Detect which cell encompasses the target text, then output its (x, y) center coordinate. 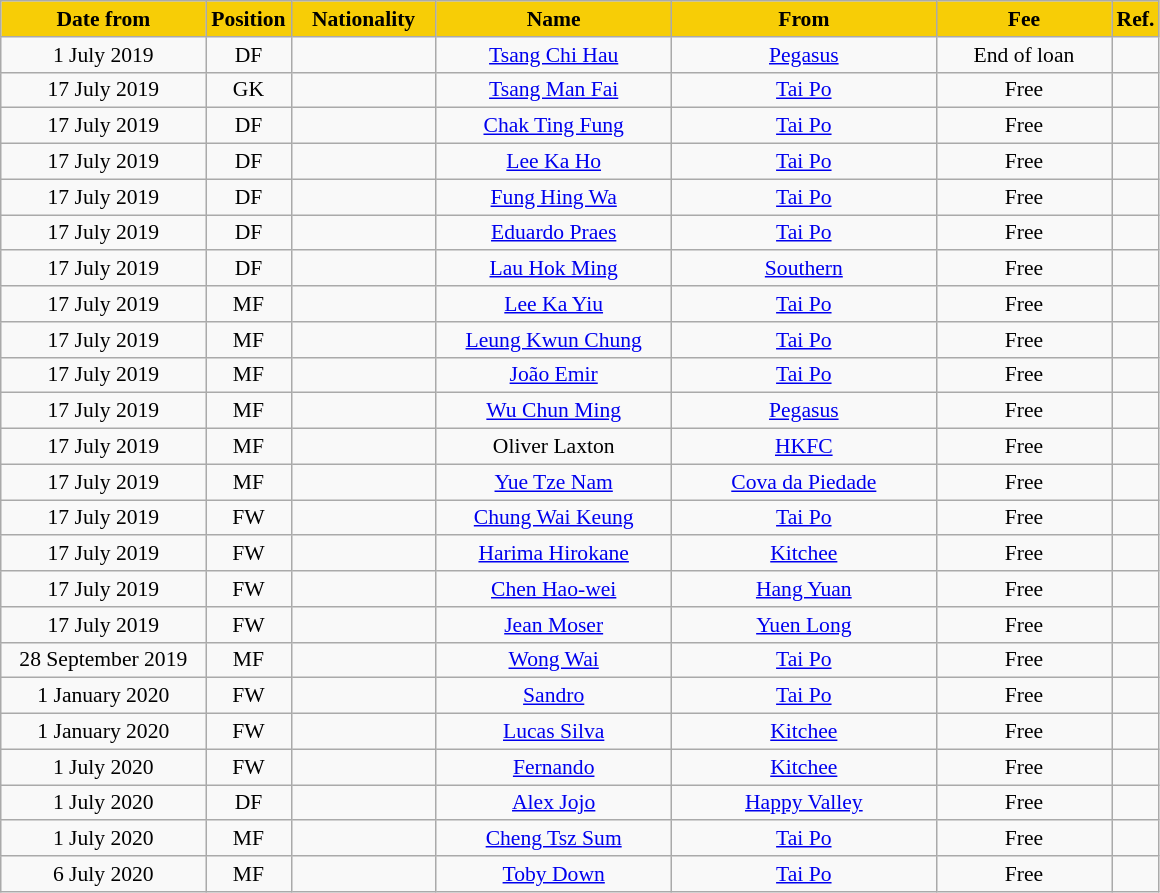
Chak Ting Fung (554, 126)
Happy Valley (804, 803)
GK (248, 90)
1 July 2019 (104, 55)
Ref. (1136, 19)
From (804, 19)
Jean Moser (554, 625)
Tsang Chi Hau (554, 55)
28 September 2019 (104, 660)
Sandro (554, 696)
Name (554, 19)
Leung Kwun Chung (554, 340)
Hang Yuan (804, 589)
Lee Ka Ho (554, 162)
Tsang Man Fai (554, 90)
Lucas Silva (554, 732)
Date from (104, 19)
Position (248, 19)
Alex Jojo (554, 803)
End of loan (1024, 55)
Lee Ka Yiu (554, 304)
Cheng Tsz Sum (554, 839)
Oliver Laxton (554, 447)
Fung Hing Wa (554, 197)
6 July 2020 (104, 874)
Toby Down (554, 874)
Eduardo Praes (554, 233)
Chung Wai Keung (554, 518)
Chen Hao-wei (554, 589)
Yuen Long (804, 625)
João Emir (554, 375)
Cova da Piedade (804, 482)
Southern (804, 269)
Wu Chun Ming (554, 411)
Fee (1024, 19)
Nationality (364, 19)
HKFC (804, 447)
Wong Wai (554, 660)
Fernando (554, 767)
Lau Hok Ming (554, 269)
Yue Tze Nam (554, 482)
Harima Hirokane (554, 554)
